Scan for the cell matching the given text and deliver its [x, y] coordinate at center. 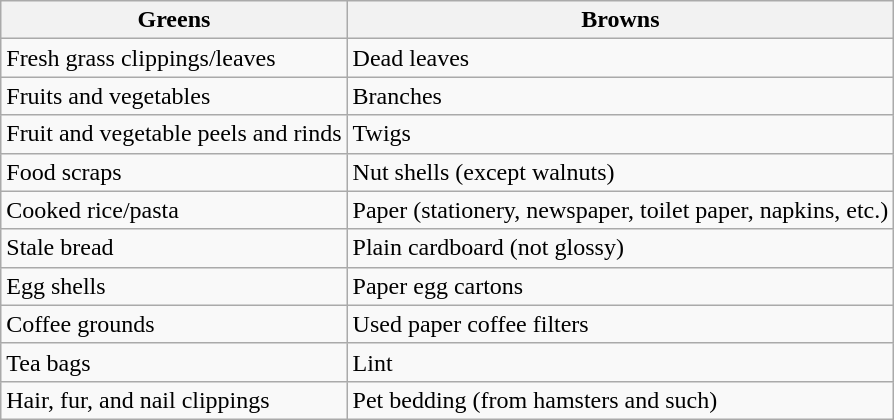
Fresh grass clippings/leaves [174, 58]
Plain cardboard (not glossy) [620, 248]
Greens [174, 20]
Nut shells (except walnuts) [620, 172]
Paper (stationery, newspaper, toilet paper, napkins, etc.) [620, 210]
Branches [620, 96]
Pet bedding (from hamsters and such) [620, 400]
Fruits and vegetables [174, 96]
Dead leaves [620, 58]
Coffee grounds [174, 324]
Cooked rice/pasta [174, 210]
Egg shells [174, 286]
Browns [620, 20]
Used paper coffee filters [620, 324]
Paper egg cartons [620, 286]
Twigs [620, 134]
Tea bags [174, 362]
Stale bread [174, 248]
Food scraps [174, 172]
Lint [620, 362]
Fruit and vegetable peels and rinds [174, 134]
Hair, fur, and nail clippings [174, 400]
